Search for the cell housing the specified text and yield its [x, y] center coordinate. 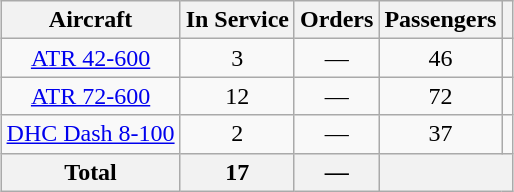
Orders [336, 20]
46 [440, 58]
DHC Dash 8-100 [90, 134]
3 [237, 58]
17 [237, 172]
In Service [237, 20]
Total [90, 172]
2 [237, 134]
ATR 72-600 [90, 96]
Passengers [440, 20]
72 [440, 96]
12 [237, 96]
ATR 42-600 [90, 58]
37 [440, 134]
Aircraft [90, 20]
